Detect which cell encompasses the target text, then output its (X, Y) center coordinate. 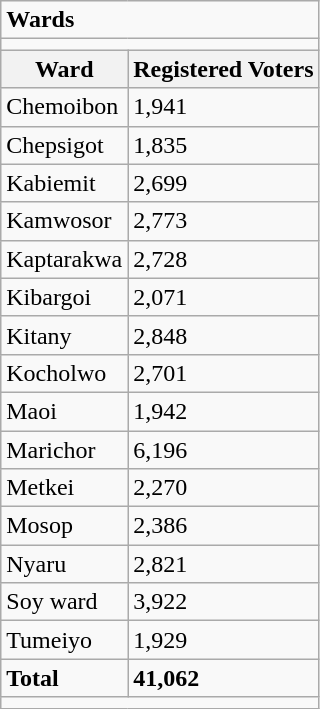
Wards (160, 20)
2,386 (224, 526)
41,062 (224, 678)
Kibargoi (64, 297)
Maoi (64, 411)
1,942 (224, 411)
2,773 (224, 221)
Kocholwo (64, 373)
Kabiemit (64, 183)
2,270 (224, 488)
3,922 (224, 602)
2,071 (224, 297)
Mosop (64, 526)
6,196 (224, 449)
Marichor (64, 449)
Soy ward (64, 602)
1,941 (224, 107)
2,728 (224, 259)
1,835 (224, 145)
Nyaru (64, 564)
2,701 (224, 373)
1,929 (224, 640)
Registered Voters (224, 69)
2,848 (224, 335)
Kaptarakwa (64, 259)
Chemoibon (64, 107)
Kitany (64, 335)
2,821 (224, 564)
Kamwosor (64, 221)
Ward (64, 69)
Chepsigot (64, 145)
Metkei (64, 488)
Total (64, 678)
Tumeiyo (64, 640)
2,699 (224, 183)
